For the text-containing cell, return its midpoint in [X, Y] coordinate format. 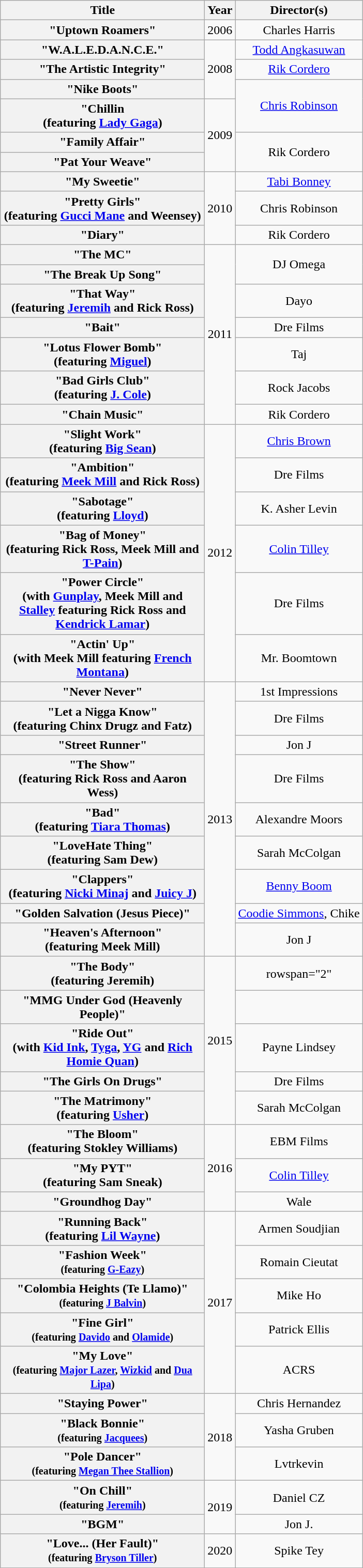
"Ride Out"(with Kid Ink, Tyga, YG and Rich Homie Quan) [102, 1048]
"On Chill"(featuring Jeremih) [102, 1498]
Wale [299, 1202]
DJ Omega [299, 264]
Payne Lindsey [299, 1048]
Chris Hernandez [299, 1404]
Todd Angkasuwan [299, 50]
Taj [299, 355]
"Staying Power" [102, 1404]
"Power Circle"(with Gunplay, Meek Mill and Stalley featuring Rick Ross and Kendrick Lamar) [102, 604]
rowspan="2" [299, 974]
"The Artistic Integrity" [102, 69]
1st Impressions [299, 691]
"Colombia Heights (Te Llamo)"(featuring J Balvin) [102, 1295]
"Pole Dancer"(featuring Megan Thee Stallion) [102, 1464]
"The Matrimony"(featuring Usher) [102, 1108]
"The Bloom"(featuring Stokley Williams) [102, 1141]
Dayo [299, 301]
"Heaven's Afternoon"(featuring Meek Mill) [102, 940]
"Ambition"(featuring Meek Mill and Rick Ross) [102, 474]
"Diary" [102, 235]
"Chain Music" [102, 414]
"W.A.L.E.D.A.N.C.E." [102, 50]
2016 [220, 1168]
2011 [220, 334]
"Never Never" [102, 691]
"LoveHate Thing"(featuring Sam Dew) [102, 853]
"My Sweetie" [102, 181]
"Actin' Up"(with Meek Mill featuring French Montana) [102, 658]
"MMG Under God (Heavenly People)" [102, 1007]
2012 [220, 553]
Chris Brown [299, 441]
2017 [220, 1302]
Coodie Simmons, Chike [299, 913]
Alexandre Moors [299, 819]
Director(s) [299, 10]
Armen Soudjian [299, 1228]
"Running Back"(featuring Lil Wayne) [102, 1228]
"My PYT"(featuring Sam Sneak) [102, 1175]
Mr. Boomtown [299, 658]
"Family Affair" [102, 142]
Charles Harris [299, 30]
2010 [220, 208]
"Let a Nigga Know"(featuring Chinx Drugz and Fatz) [102, 718]
"The Break Up Song" [102, 274]
Lvtrkevin [299, 1464]
"Love... (Her Fault)"(featuring Bryson Tiller) [102, 1550]
2019 [220, 1507]
"Bait" [102, 328]
ACRS [299, 1370]
Spike Tey [299, 1550]
Rock Jacobs [299, 388]
2020 [220, 1550]
"Nike Boots" [102, 89]
Jon J. [299, 1524]
2013 [220, 819]
"The Body"(featuring Jeremih) [102, 974]
"That Way"(featuring Jeremih and Rick Ross) [102, 301]
"Pretty Girls"(featuring Gucci Mane and Weensey) [102, 208]
"Groundhog Day" [102, 1202]
"Lotus Flower Bomb"(featuring Miguel) [102, 355]
"My Love"(featuring Major Lazer, Wizkid and Dua Lipa) [102, 1370]
"Clappers"(featuring Nicki Minaj and Juicy J) [102, 887]
"Slight Work"(featuring Big Sean) [102, 441]
"Chillin(featuring Lady Gaga) [102, 116]
2009 [220, 135]
"Pat Your Weave" [102, 162]
EBM Films [299, 1141]
Romain Cieutat [299, 1262]
Year [220, 10]
Tabi Bonney [299, 181]
Daniel CZ [299, 1498]
2018 [220, 1437]
"BGM" [102, 1524]
2006 [220, 30]
"Black Bonnie"(featuring Jacquees) [102, 1431]
Mike Ho [299, 1295]
Benny Boom [299, 887]
"Street Runner" [102, 745]
"Fashion Week"(featuring G-Eazy) [102, 1262]
2015 [220, 1041]
"Golden Salvation (Jesus Piece)" [102, 913]
"Bad"(featuring Tiara Thomas) [102, 819]
Patrick Ellis [299, 1329]
K. Asher Levin [299, 509]
"Fine Girl"(featuring Davido and Olamide) [102, 1329]
"Bad Girls Club"(featuring J. Cole) [102, 388]
"The Girls On Drugs" [102, 1081]
"The Show"(featuring Rick Ross and Aaron Wess) [102, 778]
"The MC" [102, 254]
Title [102, 10]
Yasha Gruben [299, 1431]
"Sabotage"(featuring Lloyd) [102, 509]
"Bag of Money"(featuring Rick Ross, Meek Mill and T-Pain) [102, 549]
"Uptown Roamers" [102, 30]
2008 [220, 69]
